Output the [x, y] coordinate of the center of the cell containing the given text.  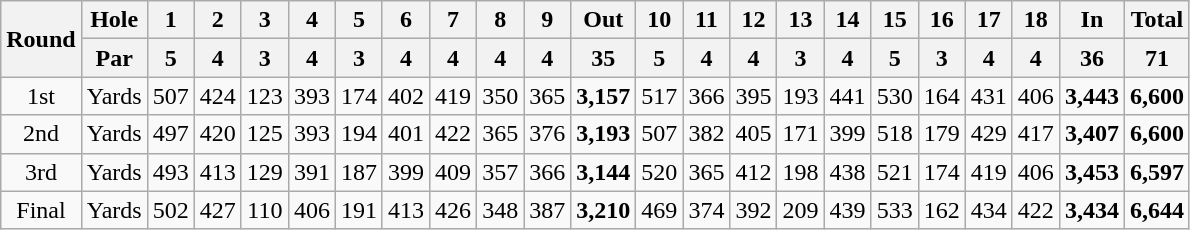
6,597 [1156, 172]
348 [500, 210]
179 [942, 134]
164 [942, 96]
6 [406, 20]
1 [170, 20]
3,453 [1092, 172]
3,157 [604, 96]
434 [988, 210]
162 [942, 210]
431 [988, 96]
194 [358, 134]
357 [500, 172]
3,443 [1092, 96]
129 [264, 172]
441 [848, 96]
469 [660, 210]
17 [988, 20]
438 [848, 172]
110 [264, 210]
13 [800, 20]
402 [406, 96]
520 [660, 172]
392 [754, 210]
10 [660, 20]
426 [454, 210]
14 [848, 20]
417 [1036, 134]
391 [312, 172]
2nd [41, 134]
171 [800, 134]
387 [548, 210]
405 [754, 134]
36 [1092, 58]
518 [894, 134]
7 [454, 20]
125 [264, 134]
Hole [114, 20]
530 [894, 96]
3,193 [604, 134]
533 [894, 210]
420 [218, 134]
191 [358, 210]
187 [358, 172]
374 [706, 210]
16 [942, 20]
193 [800, 96]
3,144 [604, 172]
517 [660, 96]
424 [218, 96]
1st [41, 96]
350 [500, 96]
12 [754, 20]
35 [604, 58]
15 [894, 20]
382 [706, 134]
3,434 [1092, 210]
502 [170, 210]
Out [604, 20]
409 [454, 172]
497 [170, 134]
8 [500, 20]
11 [706, 20]
123 [264, 96]
429 [988, 134]
521 [894, 172]
395 [754, 96]
493 [170, 172]
6,644 [1156, 210]
376 [548, 134]
Final [41, 210]
3rd [41, 172]
401 [406, 134]
Round [41, 39]
9 [548, 20]
198 [800, 172]
209 [800, 210]
In [1092, 20]
71 [1156, 58]
18 [1036, 20]
Par [114, 58]
Total [1156, 20]
427 [218, 210]
2 [218, 20]
3,407 [1092, 134]
3,210 [604, 210]
439 [848, 210]
412 [754, 172]
